Return (x, y) of the center of cell containing provided text 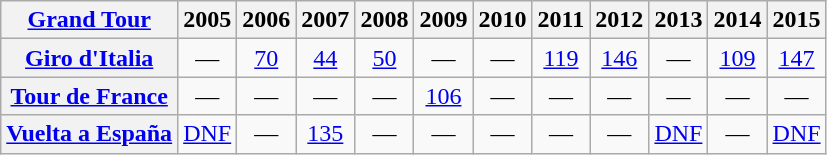
119 (561, 58)
Vuelta a España (90, 134)
Giro d'Italia (90, 58)
2008 (384, 20)
2011 (561, 20)
70 (266, 58)
2014 (738, 20)
2006 (266, 20)
2005 (208, 20)
147 (796, 58)
106 (444, 96)
2010 (502, 20)
135 (326, 134)
109 (738, 58)
50 (384, 58)
Grand Tour (90, 20)
2012 (620, 20)
146 (620, 58)
44 (326, 58)
2013 (678, 20)
2015 (796, 20)
Tour de France (90, 96)
2007 (326, 20)
2009 (444, 20)
